Find where the given text appears and provide that cell's center as [x, y] coordinate. 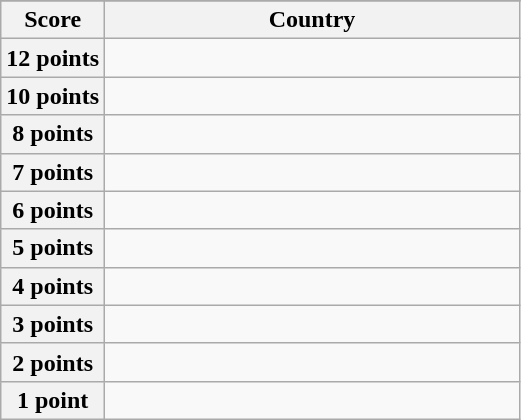
8 points [53, 134]
Score [53, 20]
7 points [53, 172]
2 points [53, 362]
10 points [53, 96]
12 points [53, 58]
3 points [53, 324]
6 points [53, 210]
1 point [53, 400]
5 points [53, 248]
4 points [53, 286]
Country [312, 20]
